Scan for the cell matching the given text and deliver its (x, y) coordinate at center. 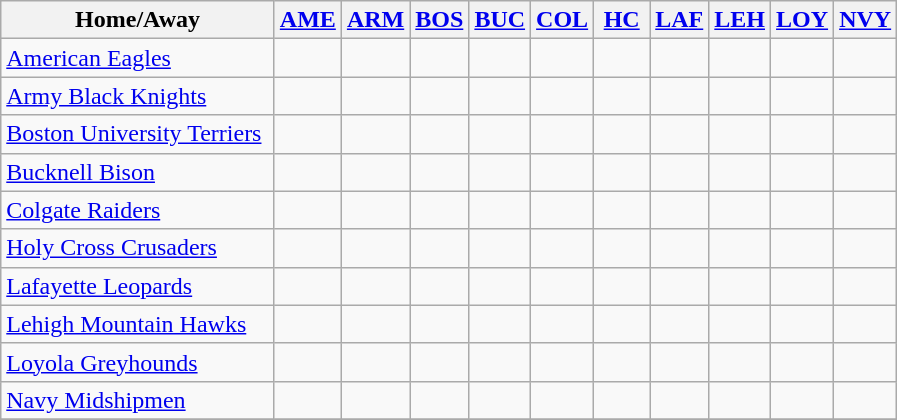
Lafayette Leopards (138, 286)
Boston University Terriers (138, 134)
LEH (740, 20)
Home/Away (138, 20)
BOS (440, 20)
COL (562, 20)
Lehigh Mountain Hawks (138, 324)
BUC (500, 20)
LAF (680, 20)
LOY (802, 20)
NVY (866, 20)
Bucknell Bison (138, 172)
ARM (375, 20)
AME (308, 20)
Navy Midshipmen (138, 400)
HC (622, 20)
Army Black Knights (138, 96)
Holy Cross Crusaders (138, 248)
Loyola Greyhounds (138, 362)
American Eagles (138, 58)
Colgate Raiders (138, 210)
